Search for the cell housing the specified text and yield its (X, Y) center coordinate. 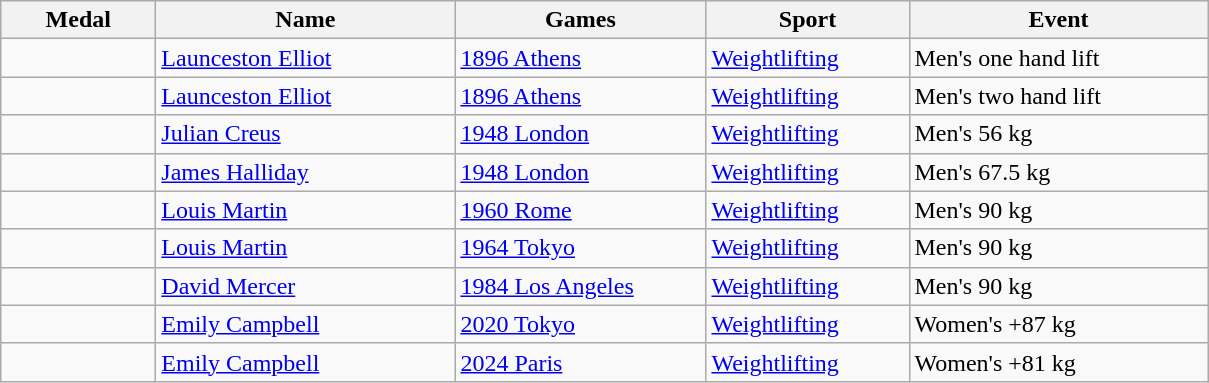
James Halliday (306, 172)
David Mercer (306, 286)
Event (1058, 20)
1984 Los Angeles (580, 286)
Men's two hand lift (1058, 96)
Medal (78, 20)
Men's 67.5 kg (1058, 172)
2024 Paris (580, 362)
Julian Creus (306, 134)
2020 Tokyo (580, 324)
Women's +81 kg (1058, 362)
1960 Rome (580, 210)
Games (580, 20)
1964 Tokyo (580, 248)
Sport (808, 20)
Women's +87 kg (1058, 324)
Name (306, 20)
Men's 56 kg (1058, 134)
Men's one hand lift (1058, 58)
